Return (x, y) of the center of cell containing provided text 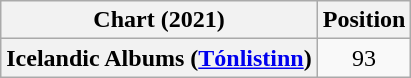
Chart (2021) (159, 20)
Icelandic Albums (Tónlistinn) (159, 58)
Position (364, 20)
93 (364, 58)
